Extract the [X, Y] coordinate from the center of the cell holding the provided text.  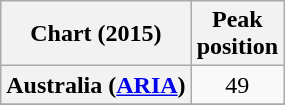
Australia (ARIA) [96, 85]
Peakposition [237, 34]
49 [237, 85]
Chart (2015) [96, 34]
